Determine the [X, Y] coordinate at the center of the cell enclosing the given text.  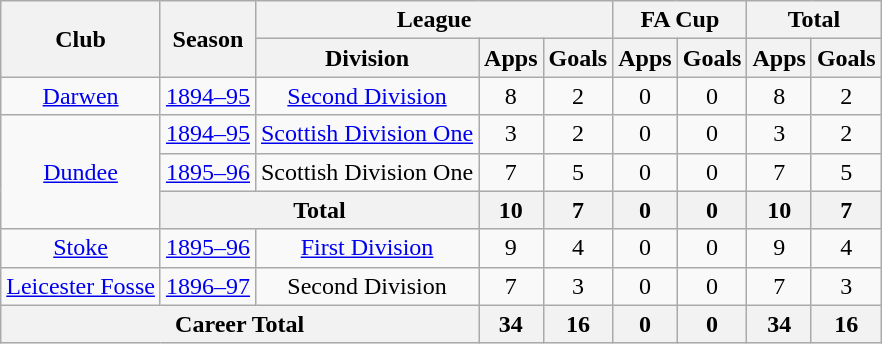
FA Cup [680, 20]
Season [208, 39]
First Division [366, 248]
1896–97 [208, 286]
Division [366, 58]
Club [81, 39]
League [434, 20]
Career Total [240, 324]
Stoke [81, 248]
Dundee [81, 172]
Darwen [81, 96]
Leicester Fosse [81, 286]
